Scan for the cell matching the given text and deliver its (x, y) coordinate at center. 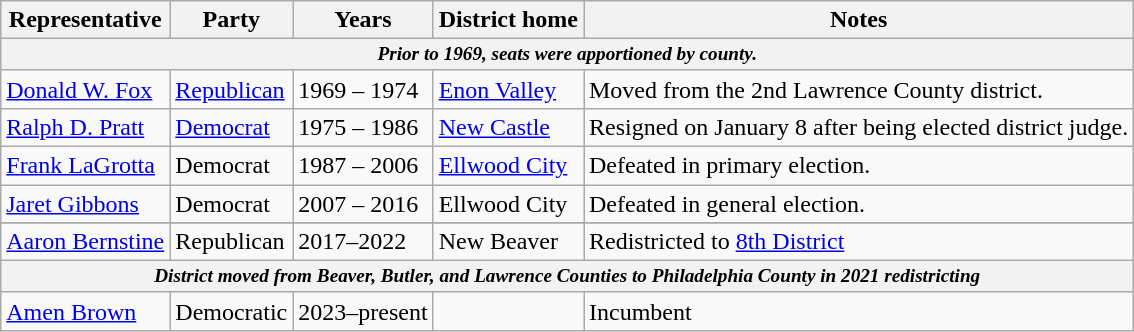
Jaret Gibbons (86, 204)
District moved from Beaver, Butler, and Lawrence Counties to Philadelphia County in 2021 redistricting (568, 277)
Resigned on January 8 after being elected district judge. (859, 128)
Democratic (232, 311)
Enon Valley (508, 89)
Redistricted to 8th District (859, 242)
2007 – 2016 (363, 204)
2017–2022 (363, 242)
Years (363, 20)
New Castle (508, 128)
Aaron Bernstine (86, 242)
Ralph D. Pratt (86, 128)
Prior to 1969, seats were apportioned by county. (568, 55)
1975 – 1986 (363, 128)
1987 – 2006 (363, 166)
New Beaver (508, 242)
Representative (86, 20)
Donald W. Fox (86, 89)
2023–present (363, 311)
Defeated in primary election. (859, 166)
Defeated in general election. (859, 204)
1969 – 1974 (363, 89)
Notes (859, 20)
Frank LaGrotta (86, 166)
Incumbent (859, 311)
Amen Brown (86, 311)
Moved from the 2nd Lawrence County district. (859, 89)
District home (508, 20)
Party (232, 20)
